Search for the cell housing the specified text and yield its [X, Y] center coordinate. 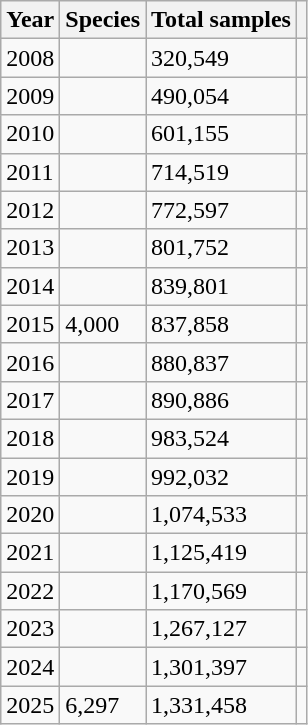
801,752 [222, 248]
320,549 [222, 58]
Species [103, 20]
2009 [30, 96]
1,301,397 [222, 667]
2023 [30, 629]
2021 [30, 553]
2014 [30, 286]
2025 [30, 705]
2010 [30, 134]
Total samples [222, 20]
714,519 [222, 172]
4,000 [103, 324]
2022 [30, 591]
2020 [30, 515]
601,155 [222, 134]
2018 [30, 438]
1,074,533 [222, 515]
6,297 [103, 705]
490,054 [222, 96]
983,524 [222, 438]
1,331,458 [222, 705]
Year [30, 20]
1,125,419 [222, 553]
837,858 [222, 324]
2011 [30, 172]
2013 [30, 248]
1,170,569 [222, 591]
839,801 [222, 286]
772,597 [222, 210]
880,837 [222, 362]
2016 [30, 362]
2017 [30, 400]
2015 [30, 324]
2019 [30, 477]
2008 [30, 58]
992,032 [222, 477]
2012 [30, 210]
2024 [30, 667]
1,267,127 [222, 629]
890,886 [222, 400]
